For the text-containing cell, return its midpoint in (X, Y) coordinate format. 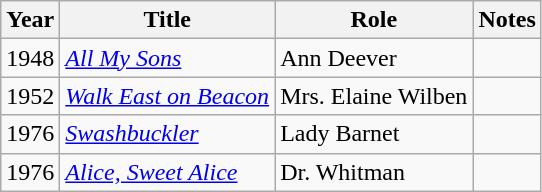
Dr. Whitman (374, 172)
Ann Deever (374, 58)
Lady Barnet (374, 134)
Walk East on Beacon (168, 96)
Role (374, 20)
Year (30, 20)
Mrs. Elaine Wilben (374, 96)
1948 (30, 58)
Notes (507, 20)
Swashbuckler (168, 134)
All My Sons (168, 58)
1952 (30, 96)
Title (168, 20)
Alice, Sweet Alice (168, 172)
